Return [X, Y] of the center of cell containing provided text 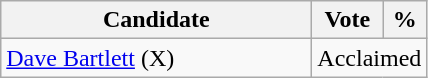
Acclaimed [370, 58]
Dave Bartlett (X) [156, 58]
Candidate [156, 20]
% [405, 20]
Vote [348, 20]
